Provide the (x, y) coordinate of the cell's center where the given text is located.  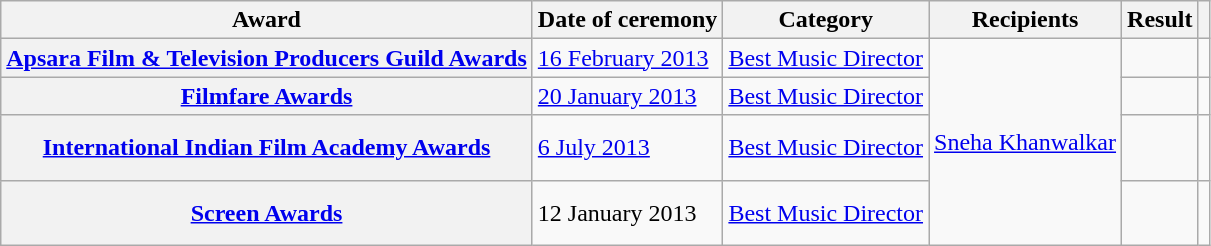
International Indian Film Academy Awards (267, 148)
Screen Awards (267, 212)
6 July 2013 (628, 148)
12 January 2013 (628, 212)
Category (826, 20)
Filmfare Awards (267, 96)
Result (1160, 20)
Apsara Film & Television Producers Guild Awards (267, 58)
Sneha Khanwalkar (1026, 142)
16 February 2013 (628, 58)
Award (267, 20)
20 January 2013 (628, 96)
Date of ceremony (628, 20)
Recipients (1026, 20)
